Search for the cell housing the specified text and yield its (x, y) center coordinate. 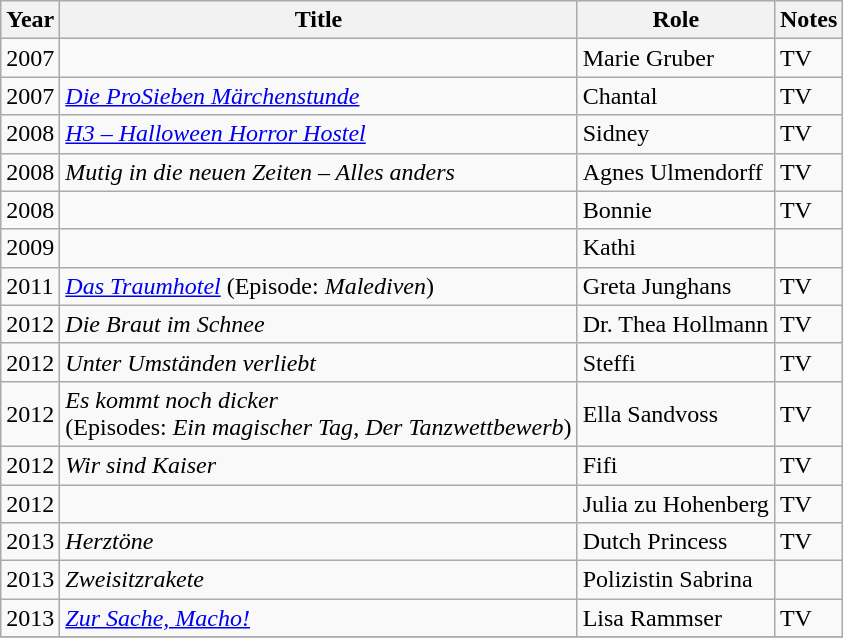
Die Braut im Schnee (318, 324)
Bonnie (676, 210)
Agnes Ulmendorff (676, 172)
Wir sind Kaiser (318, 465)
Title (318, 20)
Es kommt noch dicker (Episodes: Ein magischer Tag, Der Tanzwettbewerb) (318, 414)
Lisa Rammser (676, 618)
Year (30, 20)
Chantal (676, 96)
Julia zu Hohenberg (676, 503)
Herztöne (318, 542)
Notes (808, 20)
Mutig in die neuen Zeiten – Alles anders (318, 172)
Role (676, 20)
Kathi (676, 248)
Fifi (676, 465)
Zweisitzrakete (318, 580)
Marie Gruber (676, 58)
Polizistin Sabrina (676, 580)
Steffi (676, 362)
Dr. Thea Hollmann (676, 324)
Das Traumhotel (Episode: Malediven) (318, 286)
Dutch Princess (676, 542)
Greta Junghans (676, 286)
H3 – Halloween Horror Hostel (318, 134)
Sidney (676, 134)
Zur Sache, Macho! (318, 618)
Ella Sandvoss (676, 414)
2009 (30, 248)
Unter Umständen verliebt (318, 362)
2011 (30, 286)
Die ProSieben Märchenstunde (318, 96)
